Identify which cell holds the provided text, then report its (X, Y) central coordinate. 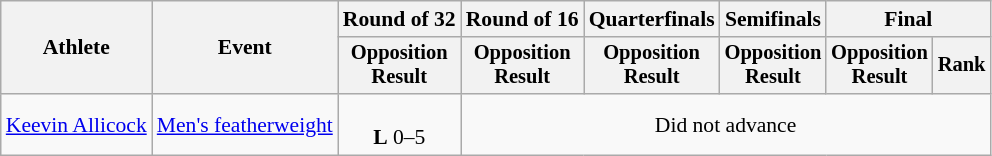
Round of 16 (522, 19)
Final (908, 19)
Men's featherweight (245, 124)
Rank (962, 66)
Semifinals (774, 19)
Did not advance (726, 124)
Keevin Allicock (76, 124)
Event (245, 48)
L 0–5 (400, 124)
Round of 32 (400, 19)
Athlete (76, 48)
Quarterfinals (652, 19)
